From the cell containing the given text, extract its center point as [x, y] coordinate. 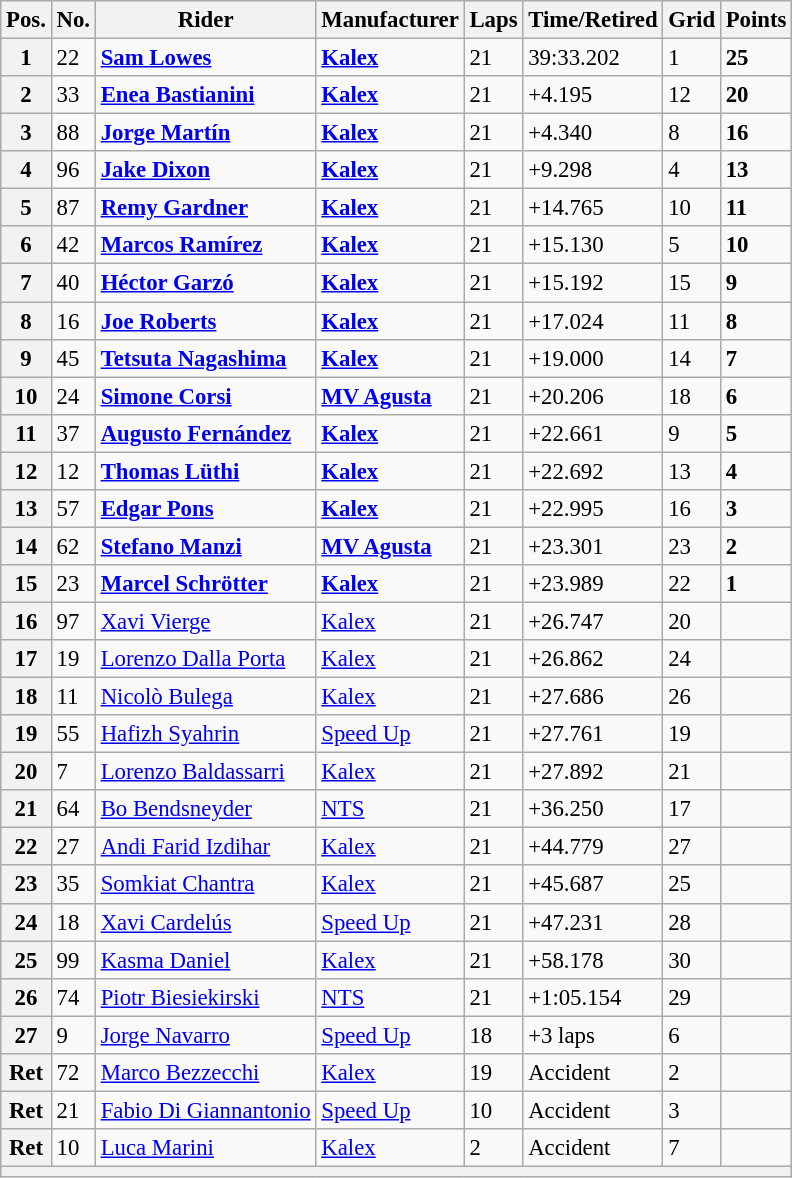
+22.995 [593, 509]
+27.892 [593, 772]
+47.231 [593, 922]
Laps [494, 20]
+23.989 [593, 584]
+4.340 [593, 133]
Lorenzo Dalla Porta [206, 659]
62 [73, 546]
Sam Lowes [206, 58]
+9.298 [593, 170]
74 [73, 997]
Héctor Garzó [206, 283]
99 [73, 960]
Grid [692, 20]
Luca Marini [206, 1148]
Simone Corsi [206, 396]
35 [73, 885]
28 [692, 922]
+19.000 [593, 358]
42 [73, 245]
+44.779 [593, 847]
+17.024 [593, 321]
Pos. [26, 20]
Joe Roberts [206, 321]
33 [73, 95]
+36.250 [593, 809]
+14.765 [593, 208]
+26.862 [593, 659]
97 [73, 621]
Xavi Vierge [206, 621]
Hafizh Syahrin [206, 734]
Edgar Pons [206, 509]
Marcos Ramírez [206, 245]
+23.301 [593, 546]
Nicolò Bulega [206, 697]
+58.178 [593, 960]
Manufacturer [390, 20]
45 [73, 358]
Stefano Manzi [206, 546]
+15.130 [593, 245]
Points [756, 20]
57 [73, 509]
Jorge Martín [206, 133]
72 [73, 1073]
+1:05.154 [593, 997]
+3 laps [593, 1035]
29 [692, 997]
39:33.202 [593, 58]
Kasma Daniel [206, 960]
Andi Farid Izdihar [206, 847]
Augusto Fernández [206, 433]
+20.206 [593, 396]
88 [73, 133]
Lorenzo Baldassarri [206, 772]
Marcel Schrötter [206, 584]
55 [73, 734]
37 [73, 433]
Time/Retired [593, 20]
+27.761 [593, 734]
Jake Dixon [206, 170]
+15.192 [593, 283]
Piotr Biesiekirski [206, 997]
+26.747 [593, 621]
+4.195 [593, 95]
Tetsuta Nagashima [206, 358]
Somkiat Chantra [206, 885]
Marco Bezzecchi [206, 1073]
Fabio Di Giannantonio [206, 1110]
+27.686 [593, 697]
Remy Gardner [206, 208]
Bo Bendsneyder [206, 809]
87 [73, 208]
Rider [206, 20]
96 [73, 170]
40 [73, 283]
Enea Bastianini [206, 95]
+45.687 [593, 885]
Xavi Cardelús [206, 922]
Thomas Lüthi [206, 471]
+22.692 [593, 471]
64 [73, 809]
+22.661 [593, 433]
Jorge Navarro [206, 1035]
30 [692, 960]
No. [73, 20]
